For the text-containing cell, return its midpoint in (x, y) coordinate format. 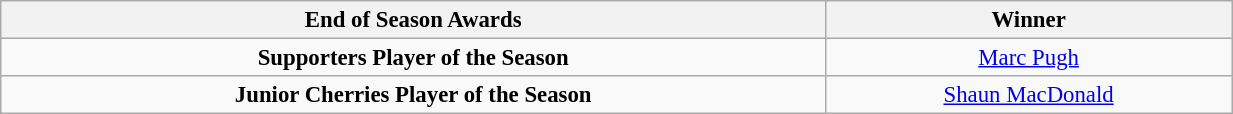
Marc Pugh (1029, 58)
Shaun MacDonald (1029, 95)
End of Season Awards (414, 20)
Supporters Player of the Season (414, 58)
Junior Cherries Player of the Season (414, 95)
Winner (1029, 20)
